For the text-containing cell, return its midpoint in (x, y) coordinate format. 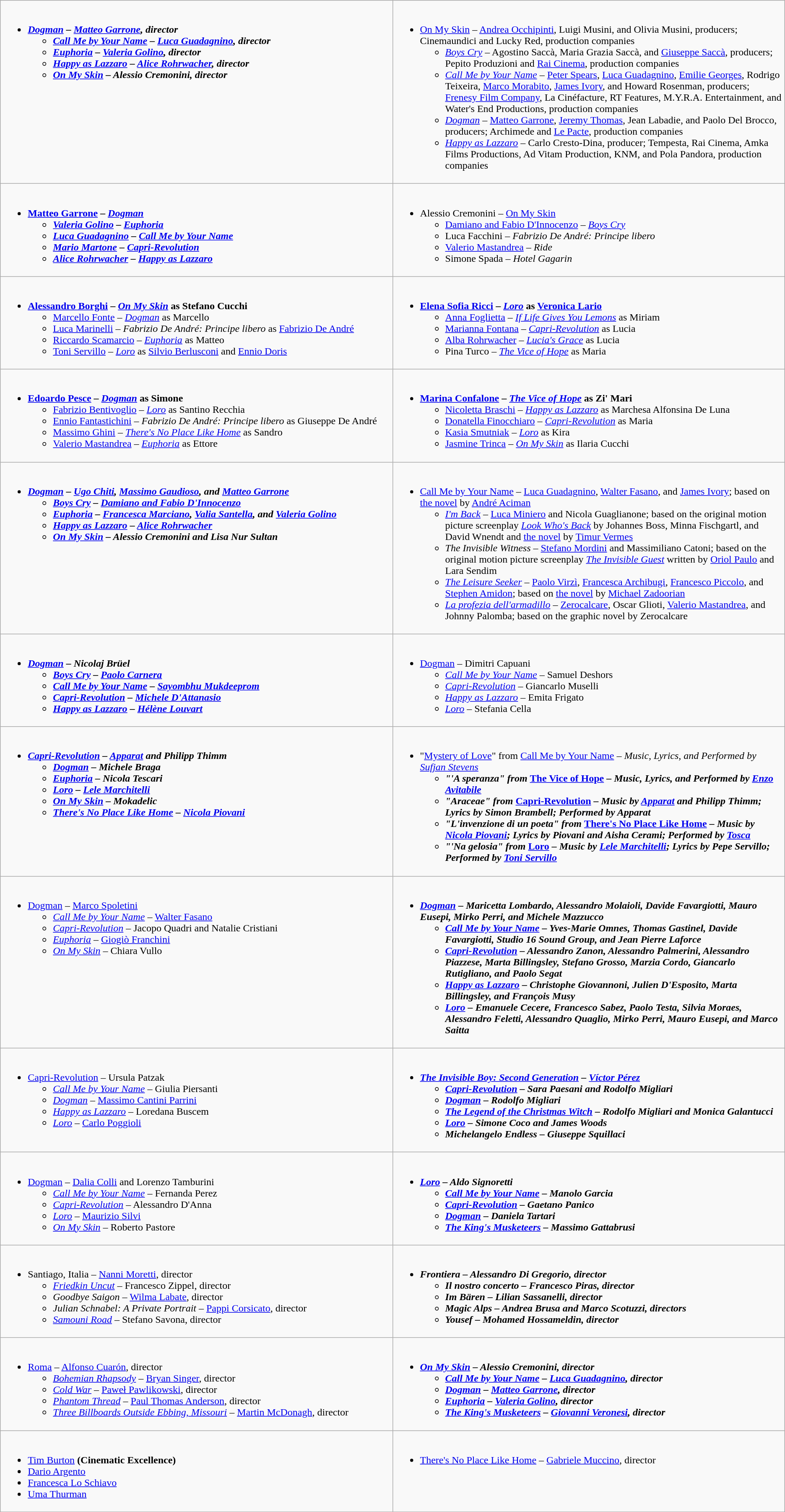
Tim Burton (Cinematic Excellence)Dario ArgentoFrancesca Lo SchiavoUma Thurman (196, 1471)
There's No Place Like Home – Gabriele Muccino, director (589, 1471)
